Search for the cell housing the specified text and yield its [X, Y] center coordinate. 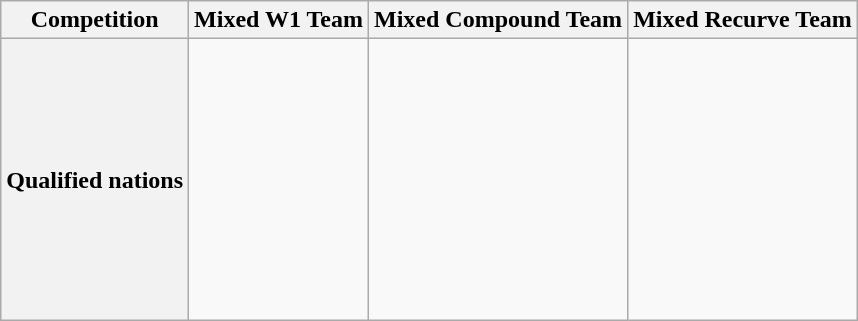
Mixed Recurve Team [743, 20]
Competition [95, 20]
Qualified nations [95, 180]
Mixed Compound Team [498, 20]
Mixed W1 Team [279, 20]
